Determine the [x, y] coordinate at the center of the cell enclosing the given text.  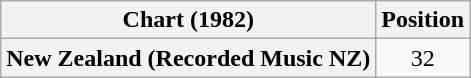
32 [423, 58]
Position [423, 20]
Chart (1982) [188, 20]
New Zealand (Recorded Music NZ) [188, 58]
